Return (X, Y) of the center of cell containing provided text 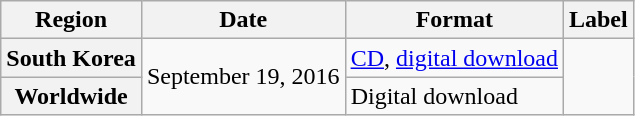
Format (454, 20)
Worldwide (72, 96)
South Korea (72, 58)
Date (243, 20)
Label (598, 20)
Region (72, 20)
Digital download (454, 96)
CD, digital download (454, 58)
September 19, 2016 (243, 77)
